Locate the cell with the specified text and output its [x, y] center coordinate. 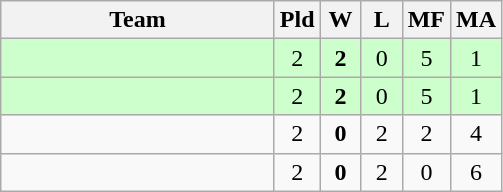
W [340, 20]
Team [138, 20]
MF [426, 20]
L [382, 20]
MA [476, 20]
6 [476, 172]
Pld [297, 20]
4 [476, 134]
